Return [X, Y] of the center of cell containing provided text 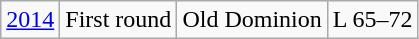
First round [118, 20]
2014 [30, 20]
L 65–72 [372, 20]
Old Dominion [252, 20]
